Provide the [x, y] coordinate of the cell's center where the given text is located.  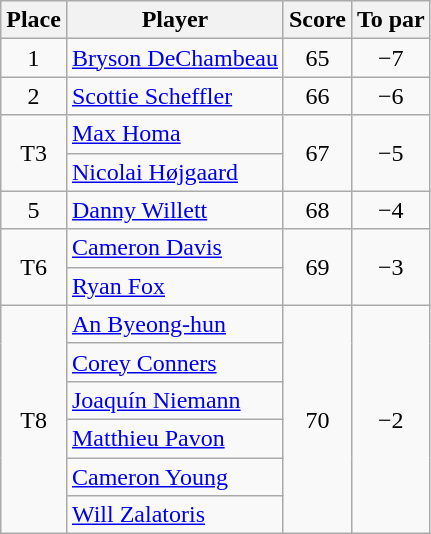
Place [34, 20]
5 [34, 210]
66 [317, 96]
Cameron Davis [174, 248]
−5 [390, 153]
An Byeong-hun [174, 324]
−4 [390, 210]
Corey Conners [174, 362]
Ryan Fox [174, 286]
Joaquín Niemann [174, 400]
T8 [34, 419]
Score [317, 20]
To par [390, 20]
65 [317, 58]
1 [34, 58]
Max Homa [174, 134]
2 [34, 96]
Danny Willett [174, 210]
Scottie Scheffler [174, 96]
69 [317, 267]
T6 [34, 267]
Nicolai Højgaard [174, 172]
Cameron Young [174, 477]
−7 [390, 58]
70 [317, 419]
T3 [34, 153]
Player [174, 20]
67 [317, 153]
Bryson DeChambeau [174, 58]
Matthieu Pavon [174, 438]
−2 [390, 419]
−6 [390, 96]
Will Zalatoris [174, 515]
68 [317, 210]
−3 [390, 267]
